Output the [X, Y] coordinate of the center of the cell containing the given text.  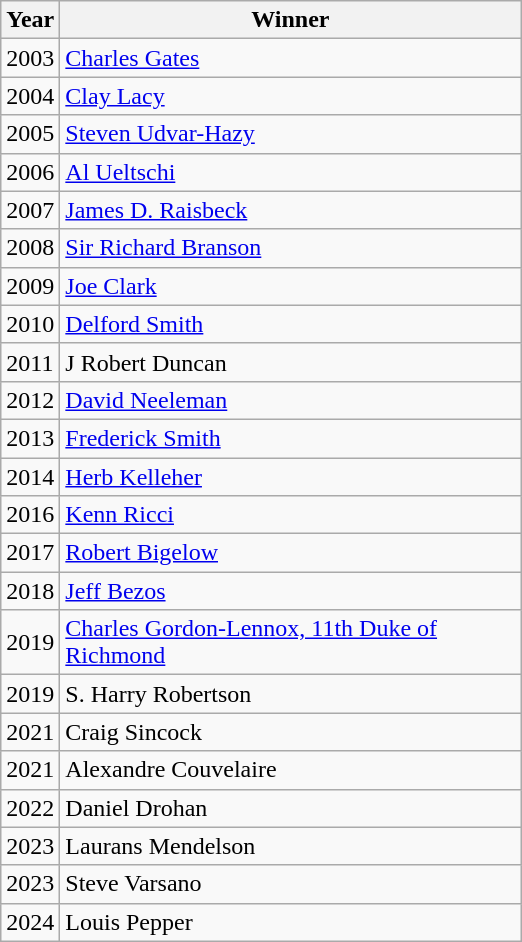
Alexandre Couvelaire [290, 770]
2008 [30, 248]
Year [30, 20]
S. Harry Robertson [290, 694]
James D. Raisbeck [290, 210]
Joe Clark [290, 286]
Herb Kelleher [290, 477]
Kenn Ricci [290, 515]
2024 [30, 922]
J Robert Duncan [290, 362]
2012 [30, 400]
Delford Smith [290, 324]
Frederick Smith [290, 438]
2017 [30, 553]
2022 [30, 808]
2006 [30, 172]
Craig Sincock [290, 732]
David Neeleman [290, 400]
Al Ueltschi [290, 172]
Charles Gates [290, 58]
2013 [30, 438]
Daniel Drohan [290, 808]
2016 [30, 515]
2014 [30, 477]
2005 [30, 134]
2007 [30, 210]
2003 [30, 58]
Louis Pepper [290, 922]
Robert Bigelow [290, 553]
Clay Lacy [290, 96]
Laurans Mendelson [290, 846]
2004 [30, 96]
Sir Richard Branson [290, 248]
2018 [30, 591]
2011 [30, 362]
Charles Gordon-Lennox, 11th Duke of Richmond [290, 642]
2009 [30, 286]
Steven Udvar-Hazy [290, 134]
2010 [30, 324]
Winner [290, 20]
Steve Varsano [290, 884]
Jeff Bezos [290, 591]
